Pinpoint the cell where the given text exists, returning its (X, Y) midpoint coordinate. 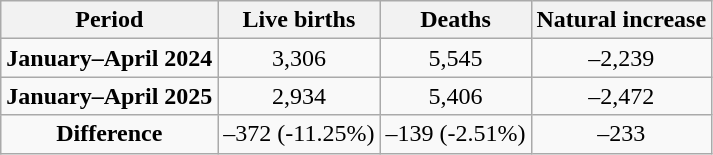
2,934 (299, 96)
5,545 (456, 58)
–2,239 (622, 58)
–2,472 (622, 96)
–233 (622, 134)
January–April 2025 (110, 96)
Natural increase (622, 20)
Period (110, 20)
January–April 2024 (110, 58)
3,306 (299, 58)
–372 (-11.25%) (299, 134)
–139 (-2.51%) (456, 134)
Difference (110, 134)
Deaths (456, 20)
Live births (299, 20)
5,406 (456, 96)
